Scan for the cell matching the given text and deliver its (X, Y) coordinate at center. 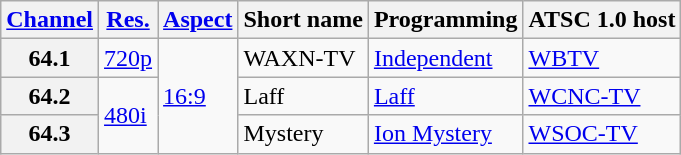
Res. (128, 20)
WSOC-TV (602, 134)
Short name (303, 20)
64.2 (50, 96)
ATSC 1.0 host (602, 20)
64.3 (50, 134)
64.1 (50, 58)
Independent (446, 58)
WAXN-TV (303, 58)
WBTV (602, 58)
720p (128, 58)
Mystery (303, 134)
Aspect (198, 20)
WCNC-TV (602, 96)
Programming (446, 20)
16:9 (198, 96)
Channel (50, 20)
Ion Mystery (446, 134)
480i (128, 115)
